Capture the cell that displays the provided text and extract its [x, y] central coordinate. 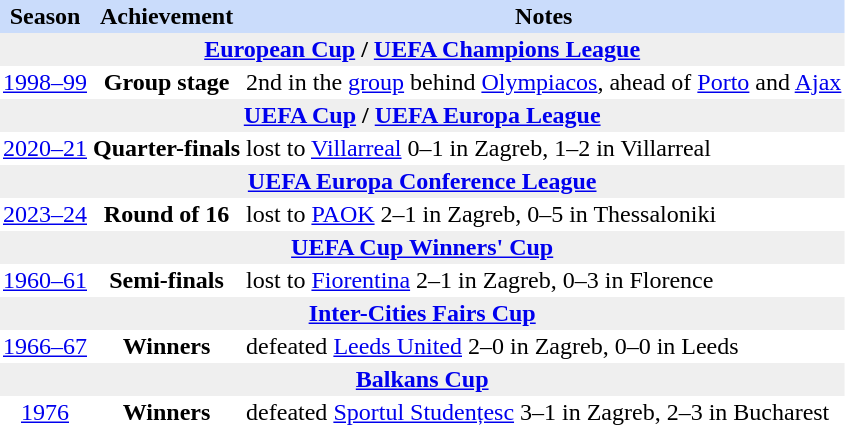
Semi-finals [166, 280]
lost to Fiorentina 2–1 in Zagreb, 0–3 in Florence [544, 280]
UEFA Cup / UEFA Europa League [422, 116]
Notes [544, 16]
UEFA Europa Conference League [422, 182]
Season [45, 16]
1960–61 [45, 280]
Round of 16 [166, 214]
lost to Villarreal 0–1 in Zagreb, 1–2 in Villarreal [544, 148]
1998–99 [45, 82]
Balkans Cup [422, 380]
1966–67 [45, 346]
Group stage [166, 82]
Achievement [166, 16]
defeated Leeds United 2–0 in Zagreb, 0–0 in Leeds [544, 346]
2nd in the group behind Olympiacos, ahead of Porto and Ajax [544, 82]
Quarter-finals [166, 148]
2023–24 [45, 214]
lost to PAOK 2–1 in Zagreb, 0–5 in Thessaloniki [544, 214]
Winners [166, 346]
UEFA Cup Winners' Cup [422, 248]
Inter-Cities Fairs Cup [422, 314]
European Cup / UEFA Champions League [422, 50]
2020–21 [45, 148]
